Provide the [X, Y] coordinate of the cell's center where the given text is located.  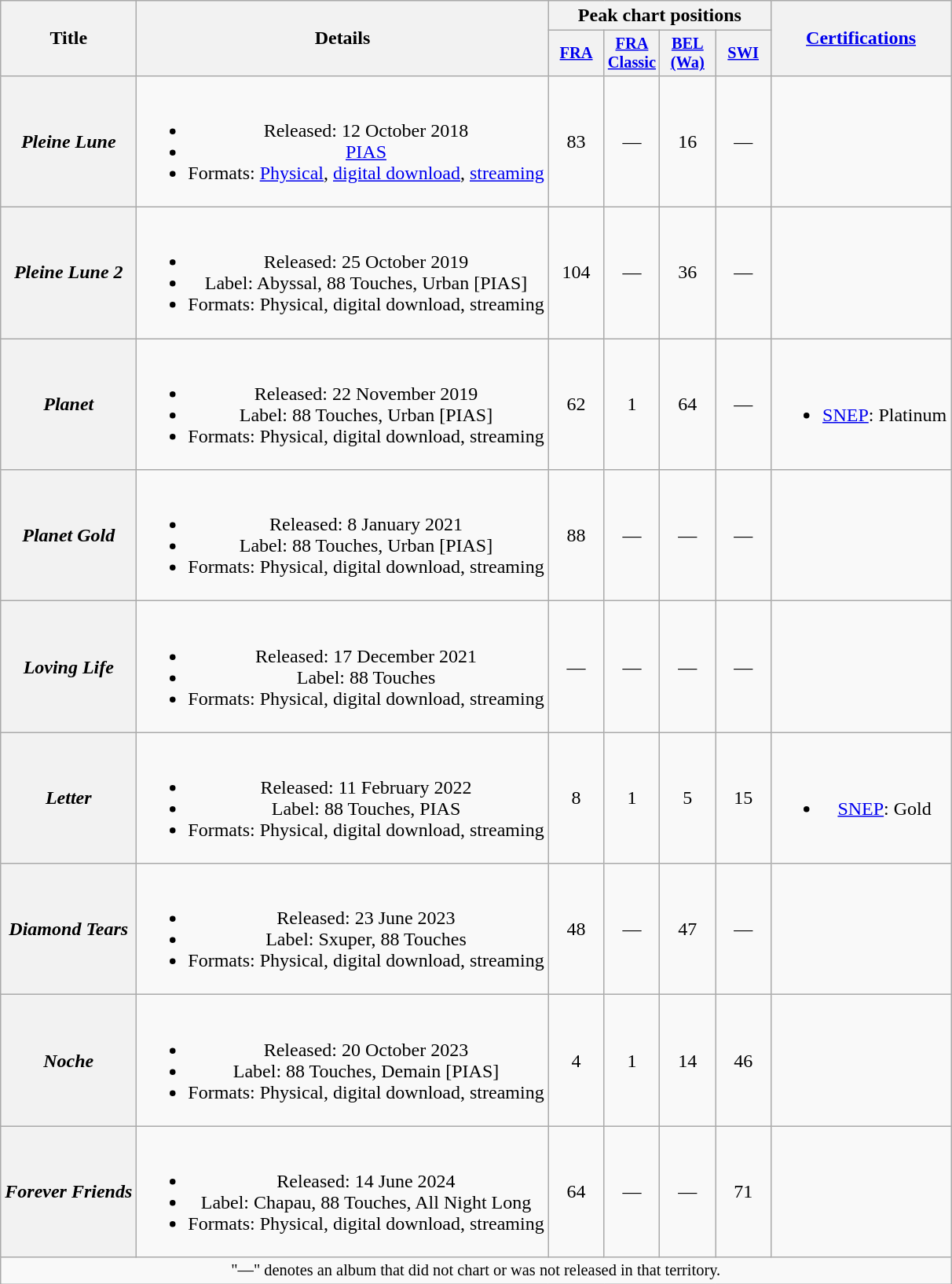
Title [69, 39]
Released: 23 June 2023Label: Sxuper, 88 TouchesFormats: Physical, digital download, streaming [342, 929]
Released: 17 December 2021Label: 88 TouchesFormats: Physical, digital download, streaming [342, 666]
8 [577, 798]
Letter [69, 798]
Released: 8 January 2021Label: 88 Touches, Urban [PIAS]Formats: Physical, digital download, streaming [342, 536]
Details [342, 39]
FRAClassic [632, 53]
SNEP: Gold [861, 798]
FRA [577, 53]
Loving Life [69, 666]
"—" denotes an album that did not chart or was not released in that territory. [476, 1271]
16 [688, 141]
Released: 11 February 2022Label: 88 Touches, PIASFormats: Physical, digital download, streaming [342, 798]
Planet Gold [69, 536]
Released: 12 October 2018PIASFormats: Physical, digital download, streaming [342, 141]
104 [577, 273]
36 [688, 273]
5 [688, 798]
Forever Friends [69, 1191]
Planet [69, 404]
Noche [69, 1061]
SNEP: Platinum [861, 404]
Released: 14 June 2024Label: Chapau, 88 Touches, All Night LongFormats: Physical, digital download, streaming [342, 1191]
46 [743, 1061]
Pleine Lune [69, 141]
Diamond Tears [69, 929]
Certifications [861, 39]
88 [577, 536]
71 [743, 1191]
15 [743, 798]
Peak chart positions [660, 16]
47 [688, 929]
14 [688, 1061]
SWI [743, 53]
Released: 25 October 2019Label: Abyssal, 88 Touches, Urban [PIAS]Formats: Physical, digital download, streaming [342, 273]
BEL(Wa) [688, 53]
4 [577, 1061]
Pleine Lune 2 [69, 273]
Released: 22 November 2019Label: 88 Touches, Urban [PIAS]Formats: Physical, digital download, streaming [342, 404]
48 [577, 929]
83 [577, 141]
62 [577, 404]
Released: 20 October 2023Label: 88 Touches, Demain [PIAS]Formats: Physical, digital download, streaming [342, 1061]
